Return the [X, Y] coordinate for the center point of the cell that contains the specified text.  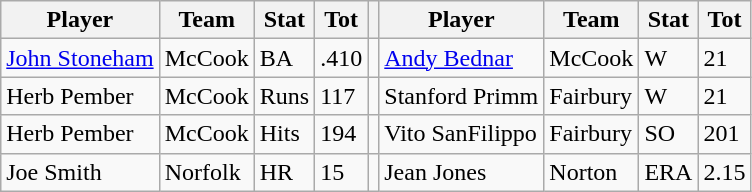
HR [284, 172]
Runs [284, 96]
Norfolk [206, 172]
Vito SanFilippo [462, 134]
.410 [342, 58]
Jean Jones [462, 172]
Norton [592, 172]
201 [724, 134]
SO [668, 134]
Stanford Primm [462, 96]
John Stoneham [80, 58]
2.15 [724, 172]
Hits [284, 134]
194 [342, 134]
Joe Smith [80, 172]
15 [342, 172]
BA [284, 58]
117 [342, 96]
Andy Bednar [462, 58]
ERA [668, 172]
